Determine the [x, y] coordinate at the center of the cell enclosing the given text.  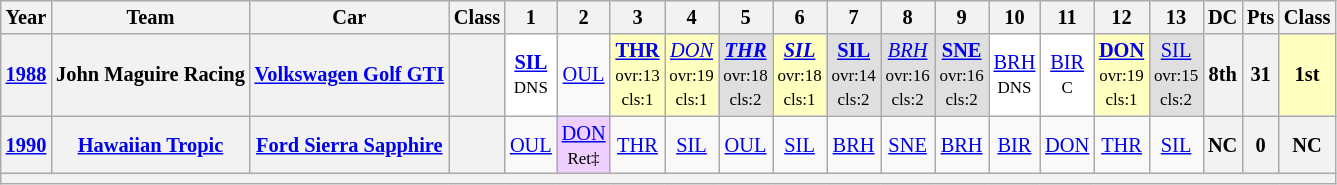
SILovr:18cls:1 [800, 75]
1st [1307, 75]
DC [1222, 17]
2 [584, 17]
1990 [26, 145]
Volkswagen Golf GTI [350, 75]
THRovr:18cls:2 [746, 75]
DONRet‡ [584, 145]
John Maguire Racing [150, 75]
Hawaiian Tropic [150, 145]
12 [1122, 17]
BIR [1015, 145]
7 [854, 17]
4 [691, 17]
0 [1260, 145]
THRovr:13cls:1 [637, 75]
SNE [908, 145]
13 [1176, 17]
SILDNS [531, 75]
8 [908, 17]
SNEovr:16cls:2 [962, 75]
BRHovr:16cls:2 [908, 75]
1 [531, 17]
8th [1222, 75]
DON [1067, 145]
3 [637, 17]
6 [800, 17]
Year [26, 17]
1988 [26, 75]
Pts [1260, 17]
SILovr:14cls:2 [854, 75]
31 [1260, 75]
11 [1067, 17]
5 [746, 17]
10 [1015, 17]
SILovr:15cls:2 [1176, 75]
Ford Sierra Sapphire [350, 145]
BIRC [1067, 75]
Team [150, 17]
9 [962, 17]
BRHDNS [1015, 75]
Car [350, 17]
